Extract the (x, y) coordinate from the center of the cell holding the provided text.  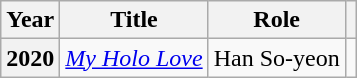
Han So-yeon (276, 58)
Year (30, 20)
My Holo Love (134, 58)
2020 (30, 58)
Role (276, 20)
Title (134, 20)
